Identify which cell holds the provided text, then report its [x, y] central coordinate. 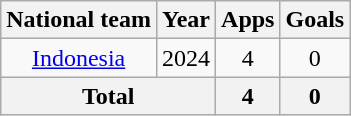
Indonesia [79, 58]
Year [186, 20]
Apps [248, 20]
2024 [186, 58]
Total [108, 96]
National team [79, 20]
Goals [315, 20]
